Extract the (x, y) coordinate from the center of the cell holding the provided text.  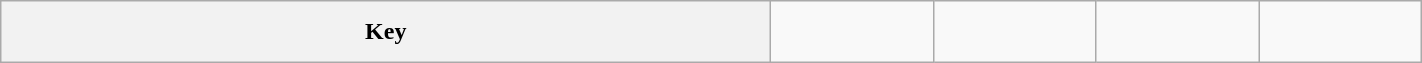
Key (386, 32)
